Identify which cell holds the provided text, then report its (X, Y) central coordinate. 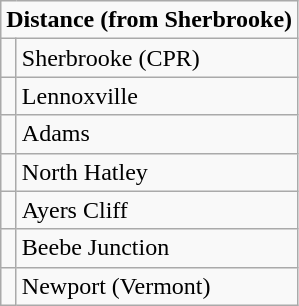
Beebe Junction (156, 248)
Newport (Vermont) (156, 286)
North Hatley (156, 172)
Ayers Cliff (156, 210)
Sherbrooke (CPR) (156, 58)
Lennoxville (156, 96)
Distance (from Sherbrooke) (150, 20)
Adams (156, 134)
